Return the (x, y) coordinate for the center point of the cell that contains the specified text.  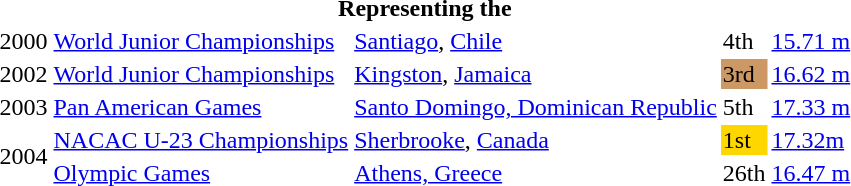
NACAC U-23 Championships (201, 140)
Pan American Games (201, 107)
1st (744, 140)
Sherbrooke, Canada (536, 140)
Kingston, Jamaica (536, 74)
3rd (744, 74)
4th (744, 41)
5th (744, 107)
Santiago, Chile (536, 41)
Santo Domingo, Dominican Republic (536, 107)
